Pinpoint the cell where the given text exists, returning its (X, Y) midpoint coordinate. 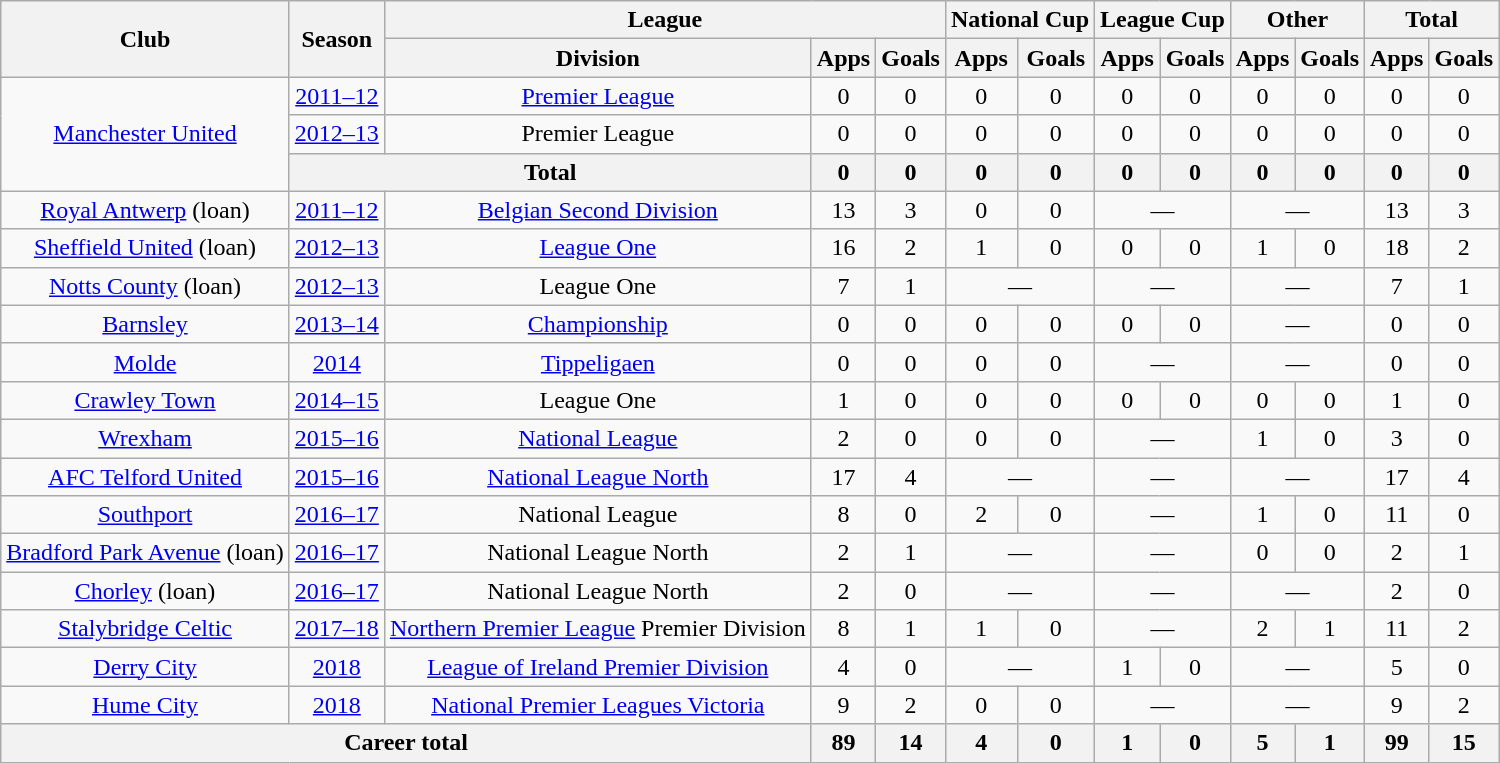
Molde (146, 362)
Stalybridge Celtic (146, 629)
99 (1397, 743)
Season (336, 39)
National Premier Leagues Victoria (598, 705)
Belgian Second Division (598, 210)
Championship (598, 324)
Career total (406, 743)
Southport (146, 515)
2014–15 (336, 400)
14 (911, 743)
National Cup (1020, 20)
Northern Premier League Premier Division (598, 629)
89 (843, 743)
Tippeligaen (598, 362)
Bradford Park Avenue (loan) (146, 553)
Royal Antwerp (loan) (146, 210)
Hume City (146, 705)
League Cup (1163, 20)
League (664, 20)
League of Ireland Premier Division (598, 667)
Derry City (146, 667)
18 (1397, 248)
Other (1297, 20)
2017–18 (336, 629)
Barnsley (146, 324)
Club (146, 39)
16 (843, 248)
15 (1464, 743)
2014 (336, 362)
Notts County (loan) (146, 286)
Division (598, 58)
2013–14 (336, 324)
AFC Telford United (146, 477)
Crawley Town (146, 400)
Wrexham (146, 438)
Manchester United (146, 134)
Chorley (loan) (146, 591)
Sheffield United (loan) (146, 248)
